Provide the (x, y) coordinate of the cell's center where the given text is located.  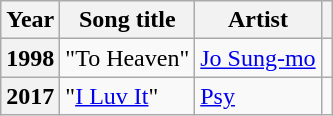
"I Luv It" (128, 96)
Artist (258, 20)
1998 (30, 58)
2017 (30, 96)
Song title (128, 20)
"To Heaven" (128, 58)
Psy (258, 96)
Jo Sung-mo (258, 58)
Year (30, 20)
